Return [x, y] of the center of cell containing provided text 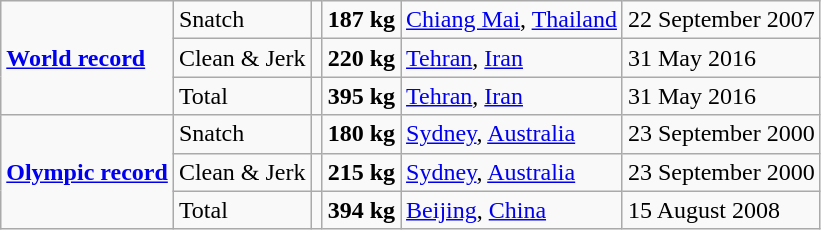
215 kg [361, 172]
Chiang Mai, Thailand [512, 20]
220 kg [361, 58]
22 September 2007 [721, 20]
Olympic record [88, 172]
World record [88, 58]
15 August 2008 [721, 210]
395 kg [361, 96]
187 kg [361, 20]
394 kg [361, 210]
Beijing, China [512, 210]
180 kg [361, 134]
